For the text-containing cell, return its midpoint in [x, y] coordinate format. 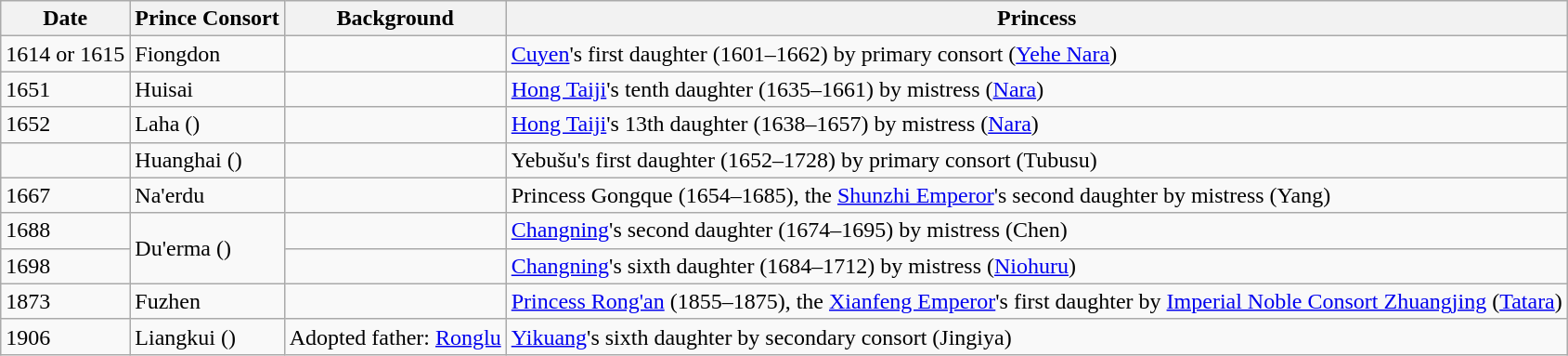
Changning's sixth daughter (1684–1712) by mistress (Niohuru) [1036, 266]
Cuyen's first daughter (1601–1662) by primary consort (Yehe Nara) [1036, 54]
Prince Consort [207, 19]
Fuzhen [207, 301]
Hong Taiji's 13th daughter (1638–1657) by mistress (Nara) [1036, 125]
Background [395, 19]
1688 [65, 231]
1698 [65, 266]
1651 [65, 89]
1873 [65, 301]
Princess Gongque (1654–1685), the Shunzhi Emperor's second daughter by mistress (Yang) [1036, 195]
Yikuang's sixth daughter by secondary consort (Jingiya) [1036, 336]
Changning's second daughter (1674–1695) by mistress (Chen) [1036, 231]
Princess Rong'an (1855–1875), the Xianfeng Emperor's first daughter by Imperial Noble Consort Zhuangjing (Tatara) [1036, 301]
Yebušu's first daughter (1652–1728) by primary consort (Tubusu) [1036, 160]
Date [65, 19]
Na'erdu [207, 195]
Huisai [207, 89]
Princess [1036, 19]
Liangkui () [207, 336]
1906 [65, 336]
1614 or 1615 [65, 54]
Laha () [207, 125]
Adopted father: Ronglu [395, 336]
Fiongdon [207, 54]
Hong Taiji's tenth daughter (1635–1661) by mistress (Nara) [1036, 89]
Huanghai () [207, 160]
Du'erma () [207, 248]
1652 [65, 125]
1667 [65, 195]
